Detect which cell encompasses the target text, then output its (X, Y) center coordinate. 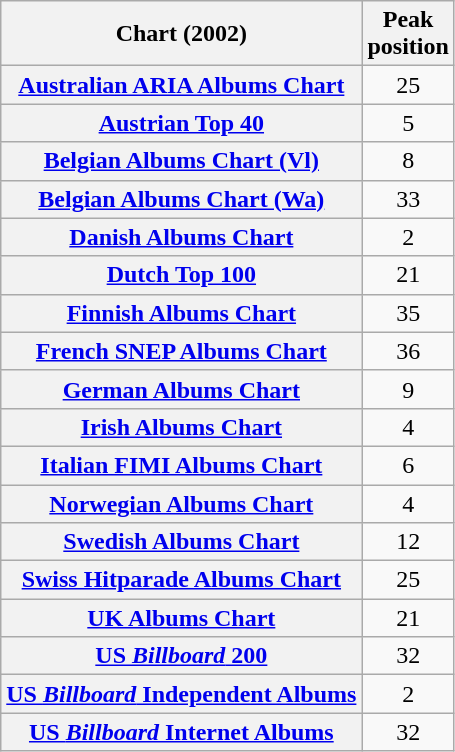
UK Albums Chart (182, 618)
Irish Albums Chart (182, 427)
US Billboard 200 (182, 656)
US Billboard Internet Albums (182, 732)
French SNEP Albums Chart (182, 351)
Belgian Albums Chart (Wa) (182, 199)
Austrian Top 40 (182, 123)
Chart (2002) (182, 34)
33 (408, 199)
German Albums Chart (182, 389)
Norwegian Albums Chart (182, 503)
12 (408, 542)
Danish Albums Chart (182, 237)
Peakposition (408, 34)
Finnish Albums Chart (182, 313)
Dutch Top 100 (182, 275)
Australian ARIA Albums Chart (182, 85)
36 (408, 351)
US Billboard Independent Albums (182, 694)
6 (408, 465)
9 (408, 389)
8 (408, 161)
Belgian Albums Chart (Vl) (182, 161)
35 (408, 313)
5 (408, 123)
Swiss Hitparade Albums Chart (182, 580)
Italian FIMI Albums Chart (182, 465)
Swedish Albums Chart (182, 542)
